Locate the cell with the specified text and output its [x, y] center coordinate. 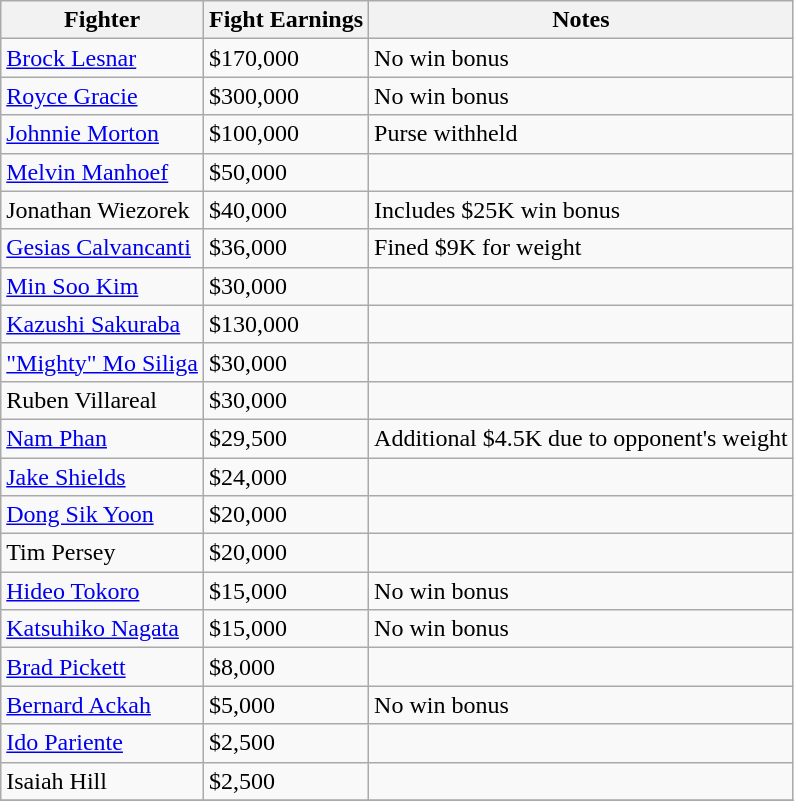
Hideo Tokoro [102, 591]
Purse withheld [582, 134]
$8,000 [286, 667]
"Mighty" Mo Siliga [102, 362]
$24,000 [286, 477]
$100,000 [286, 134]
Dong Sik Yoon [102, 515]
$5,000 [286, 705]
Fighter [102, 20]
Min Soo Kim [102, 286]
$40,000 [286, 210]
Fined $9K for weight [582, 248]
Isaiah Hill [102, 781]
Bernard Ackah [102, 705]
Additional $4.5K due to opponent's weight [582, 438]
Tim Persey [102, 553]
Nam Phan [102, 438]
Brock Lesnar [102, 58]
Jake Shields [102, 477]
Gesias Calvancanti [102, 248]
Melvin Manhoef [102, 172]
Royce Gracie [102, 96]
Kazushi Sakuraba [102, 324]
Johnnie Morton [102, 134]
$130,000 [286, 324]
Ruben Villareal [102, 400]
Ido Pariente [102, 743]
$50,000 [286, 172]
$300,000 [286, 96]
Brad Pickett [102, 667]
Fight Earnings [286, 20]
Includes $25K win bonus [582, 210]
$170,000 [286, 58]
$29,500 [286, 438]
Notes [582, 20]
$36,000 [286, 248]
Jonathan Wiezorek [102, 210]
Katsuhiko Nagata [102, 629]
